Search for the cell housing the specified text and yield its (x, y) center coordinate. 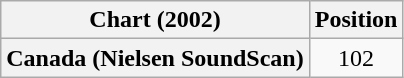
Canada (Nielsen SoundScan) (155, 58)
Chart (2002) (155, 20)
Position (356, 20)
102 (356, 58)
